Identify which cell holds the provided text, then report its [x, y] central coordinate. 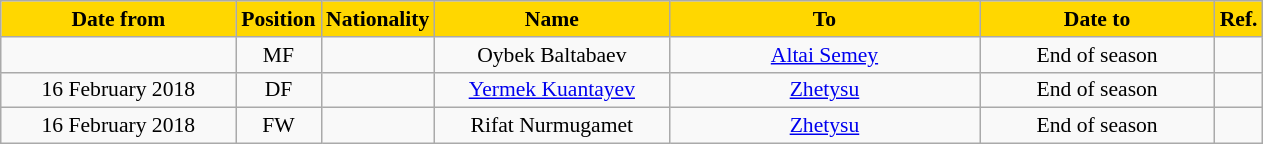
Nationality [378, 19]
Yermek Kuantayev [552, 90]
MF [278, 55]
Ref. [1239, 19]
Position [278, 19]
Altai Semey [824, 55]
Oybek Baltabaev [552, 55]
Rifat Nurmugamet [552, 126]
DF [278, 90]
Date from [118, 19]
Date to [1098, 19]
To [824, 19]
FW [278, 126]
Name [552, 19]
